Capture the cell that displays the provided text and extract its (x, y) central coordinate. 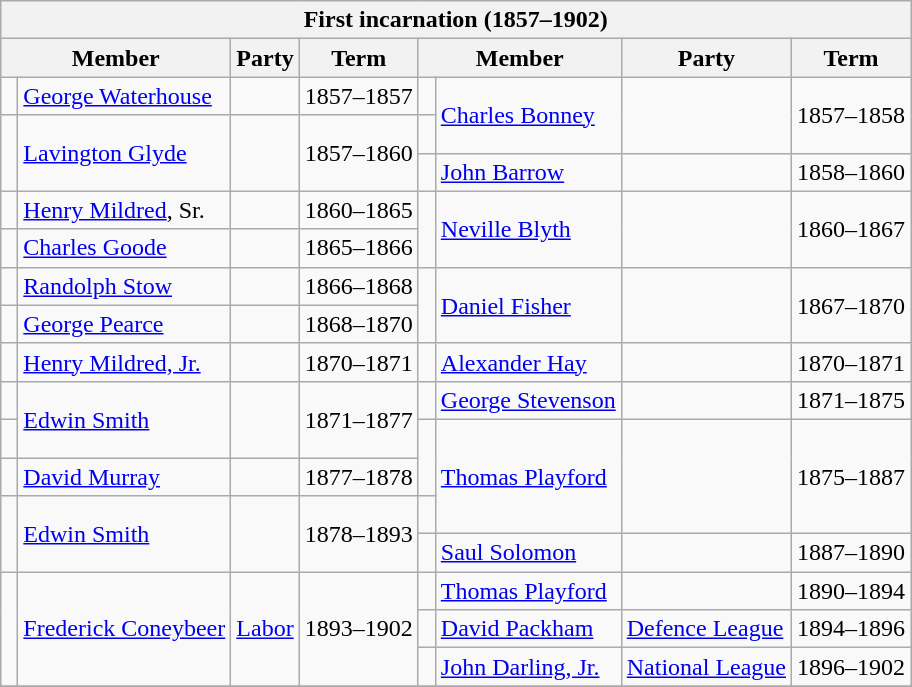
1857–1858 (852, 115)
Henry Mildred, Sr. (124, 210)
David Murray (124, 477)
1857–1857 (358, 96)
George Stevenson (528, 400)
John Darling, Jr. (528, 667)
1865–1866 (358, 248)
1893–1902 (358, 629)
Daniel Fisher (528, 305)
1867–1870 (852, 305)
Frederick Coneybeer (124, 629)
First incarnation (1857–1902) (456, 20)
1887–1890 (852, 553)
1875–1887 (852, 476)
1868–1870 (358, 324)
Labor (265, 629)
Neville Blyth (528, 229)
Lavington Glyde (124, 153)
1860–1867 (852, 229)
1877–1878 (358, 477)
Saul Solomon (528, 553)
George Waterhouse (124, 96)
Alexander Hay (528, 362)
1890–1894 (852, 591)
Defence League (706, 629)
John Barrow (528, 172)
1860–1865 (358, 210)
Charles Goode (124, 248)
1878–1893 (358, 534)
1857–1860 (358, 153)
1896–1902 (852, 667)
George Pearce (124, 324)
National League (706, 667)
David Packham (528, 629)
1871–1877 (358, 419)
1871–1875 (852, 400)
1866–1868 (358, 286)
1894–1896 (852, 629)
Randolph Stow (124, 286)
Charles Bonney (528, 115)
1858–1860 (852, 172)
Henry Mildred, Jr. (124, 362)
